For the text-containing cell, return its midpoint in [x, y] coordinate format. 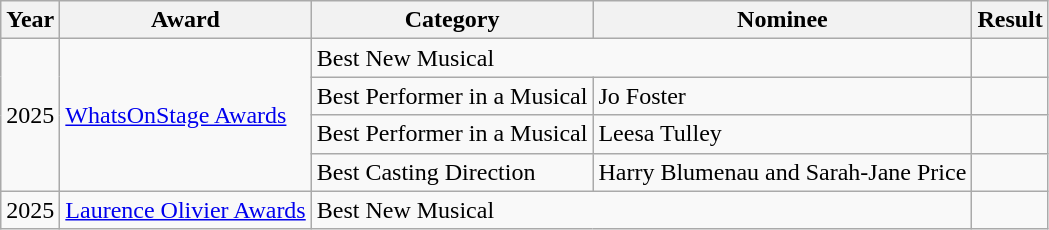
Result [1010, 20]
Laurence Olivier Awards [186, 210]
Category [452, 20]
Year [30, 20]
WhatsOnStage Awards [186, 115]
Best Casting Direction [452, 172]
Nominee [782, 20]
Jo Foster [782, 96]
Leesa Tulley [782, 134]
Award [186, 20]
Harry Blumenau and Sarah-Jane Price [782, 172]
